Return the [X, Y] coordinate for the center point of the cell that contains the specified text.  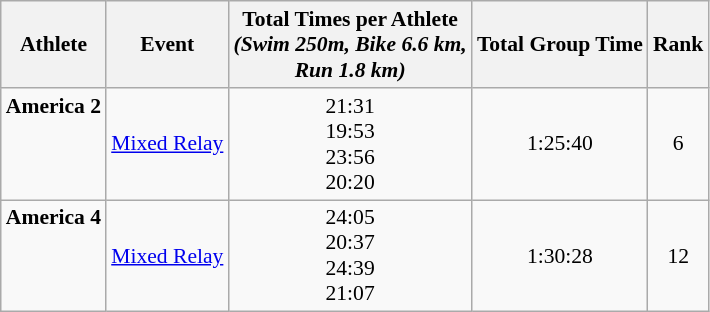
1:30:28 [560, 256]
1:25:40 [560, 144]
24:0520:3724:3921:07 [350, 256]
Event [167, 44]
America 4 [54, 256]
21:3119:5323:5620:20 [350, 144]
Total Group Time [560, 44]
Total Times per Athlete (Swim 250m, Bike 6.6 km, Run 1.8 km) [350, 44]
12 [678, 256]
Rank [678, 44]
Athlete [54, 44]
6 [678, 144]
America 2 [54, 144]
